Return [X, Y] of the center of cell containing provided text 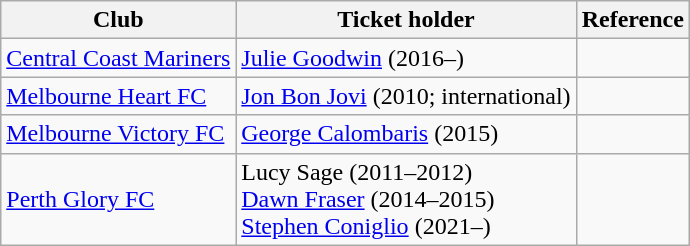
Perth Glory FC [118, 199]
Melbourne Victory FC [118, 134]
Ticket holder [406, 20]
Julie Goodwin (2016–) [406, 58]
Jon Bon Jovi (2010; international) [406, 96]
Reference [632, 20]
Melbourne Heart FC [118, 96]
Central Coast Mariners [118, 58]
Club [118, 20]
Lucy Sage (2011–2012)Dawn Fraser (2014–2015)Stephen Coniglio (2021–) [406, 199]
George Calombaris (2015) [406, 134]
